Search for the cell housing the specified text and yield its (X, Y) center coordinate. 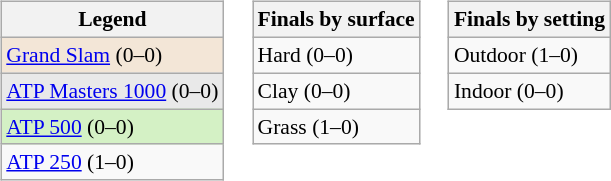
Hard (0–0) (336, 55)
Grass (1–0) (336, 127)
Outdoor (1–0) (530, 55)
Legend (112, 20)
ATP 500 (0–0) (112, 127)
ATP 250 (1–0) (112, 162)
Finals by setting (530, 20)
Indoor (0–0) (530, 91)
Clay (0–0) (336, 91)
Finals by surface (336, 20)
Grand Slam (0–0) (112, 55)
ATP Masters 1000 (0–0) (112, 91)
